Search for the cell housing the specified text and yield its [X, Y] center coordinate. 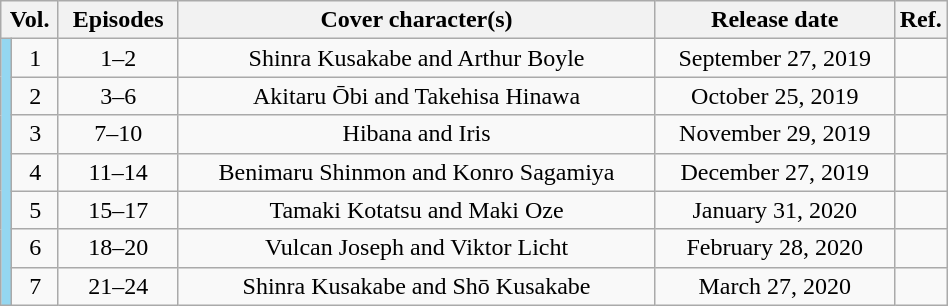
3–6 [118, 96]
November 29, 2019 [774, 134]
15–17 [118, 210]
7–10 [118, 134]
December 27, 2019 [774, 172]
21–24 [118, 286]
January 31, 2020 [774, 210]
Release date [774, 20]
Shinra Kusakabe and Shō Kusakabe [416, 286]
4 [36, 172]
Benimaru Shinmon and Konro Sagamiya [416, 172]
3 [36, 134]
Episodes [118, 20]
February 28, 2020 [774, 248]
October 25, 2019 [774, 96]
Ref. [920, 20]
Cover character(s) [416, 20]
1–2 [118, 58]
March 27, 2020 [774, 286]
Akitaru Ōbi and Takehisa Hinawa [416, 96]
7 [36, 286]
Hibana and Iris [416, 134]
Shinra Kusakabe and Arthur Boyle [416, 58]
Tamaki Kotatsu and Maki Oze [416, 210]
5 [36, 210]
2 [36, 96]
6 [36, 248]
September 27, 2019 [774, 58]
Vulcan Joseph and Viktor Licht [416, 248]
1 [36, 58]
18–20 [118, 248]
11–14 [118, 172]
Vol. [30, 20]
